Detect which cell encompasses the target text, then output its [X, Y] center coordinate. 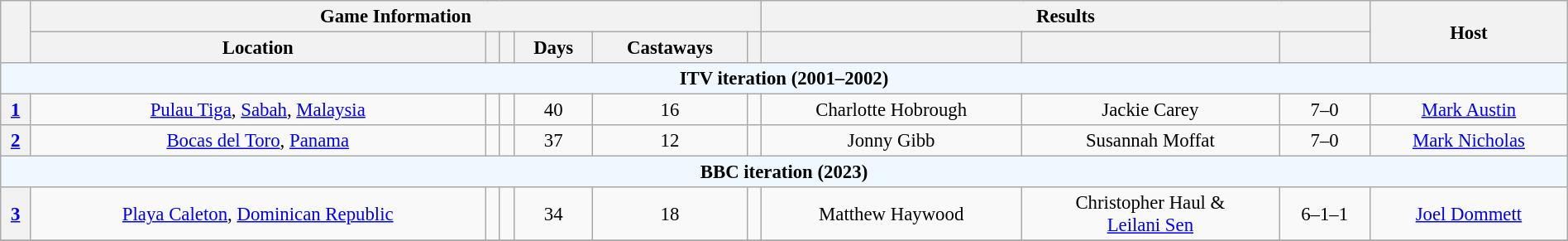
Susannah Moffat [1150, 141]
Days [553, 48]
Christopher Haul &Leilani Sen [1150, 214]
1 [16, 110]
Location [258, 48]
Playa Caleton, Dominican Republic [258, 214]
BBC iteration (2023) [784, 172]
Bocas del Toro, Panama [258, 141]
34 [553, 214]
2 [16, 141]
Game Information [396, 17]
Results [1065, 17]
Joel Dommett [1469, 214]
ITV iteration (2001–2002) [784, 79]
Host [1469, 31]
16 [670, 110]
12 [670, 141]
Mark Austin [1469, 110]
18 [670, 214]
40 [553, 110]
6–1–1 [1325, 214]
Matthew Haywood [892, 214]
Jonny Gibb [892, 141]
3 [16, 214]
Jackie Carey [1150, 110]
Charlotte Hobrough [892, 110]
Pulau Tiga, Sabah, Malaysia [258, 110]
37 [553, 141]
Castaways [670, 48]
Mark Nicholas [1469, 141]
